For the text-containing cell, return its midpoint in [X, Y] coordinate format. 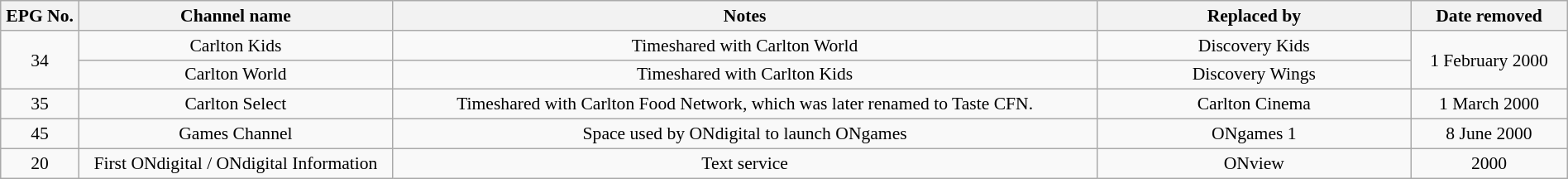
Notes [744, 16]
2000 [1489, 163]
45 [40, 134]
EPG No. [40, 16]
Carlton World [235, 75]
Date removed [1489, 16]
Space used by ONdigital to launch ONgames [744, 134]
Timeshared with Carlton Food Network, which was later renamed to Taste CFN. [744, 104]
1 February 2000 [1489, 60]
Timeshared with Carlton World [744, 46]
Discovery Kids [1254, 46]
Carlton Cinema [1254, 104]
35 [40, 104]
Games Channel [235, 134]
Replaced by [1254, 16]
Carlton Select [235, 104]
1 March 2000 [1489, 104]
Discovery Wings [1254, 75]
Carlton Kids [235, 46]
Channel name [235, 16]
ONview [1254, 163]
34 [40, 60]
First ONdigital / ONdigital Information [235, 163]
20 [40, 163]
ONgames 1 [1254, 134]
8 June 2000 [1489, 134]
Text service [744, 163]
Timeshared with Carlton Kids [744, 75]
